Find where the given text appears and provide that cell's center as (X, Y) coordinate. 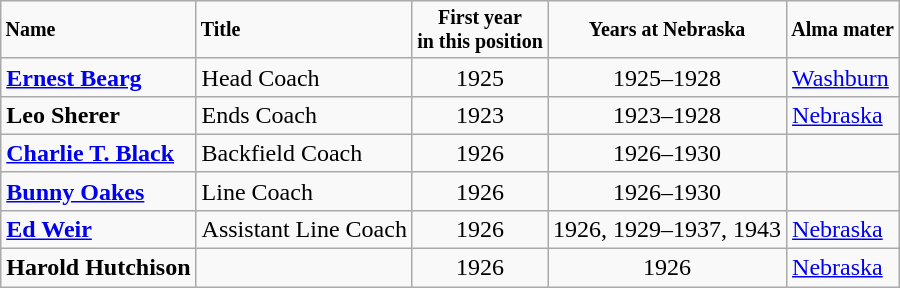
Alma mater (843, 30)
Ernest Bearg (98, 77)
1925 (480, 77)
Backfield Coach (304, 153)
1926, 1929–1937, 1943 (668, 229)
Washburn (843, 77)
Line Coach (304, 191)
Assistant Line Coach (304, 229)
Ends Coach (304, 115)
Name (98, 30)
1925–1928 (668, 77)
1923–1928 (668, 115)
Title (304, 30)
First yearin this position (480, 30)
Ed Weir (98, 229)
Charlie T. Black (98, 153)
Harold Hutchison (98, 268)
Bunny Oakes (98, 191)
1923 (480, 115)
Leo Sherer (98, 115)
Head Coach (304, 77)
Years at Nebraska (668, 30)
